Pinpoint the cell where the given text exists, returning its [X, Y] midpoint coordinate. 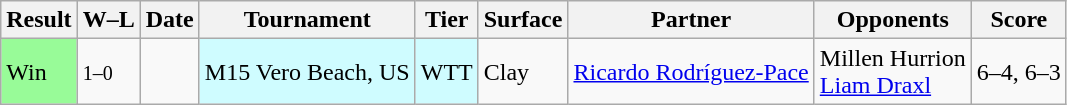
W–L [108, 20]
Result [39, 20]
Win [39, 72]
Score [1018, 20]
Opponents [892, 20]
1–0 [108, 72]
Ricardo Rodríguez-Pace [691, 72]
Tournament [307, 20]
Date [170, 20]
M15 Vero Beach, US [307, 72]
WTT [446, 72]
Millen Hurrion Liam Draxl [892, 72]
Surface [523, 20]
6–4, 6–3 [1018, 72]
Tier [446, 20]
Partner [691, 20]
Clay [523, 72]
